Detect which cell encompasses the target text, then output its [X, Y] center coordinate. 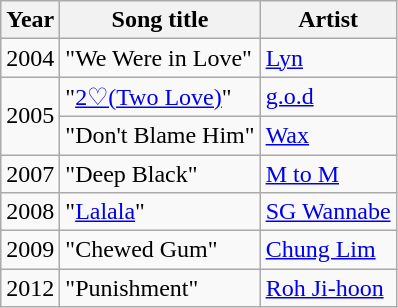
Song title [160, 20]
Chung Lim [328, 250]
Year [30, 20]
2007 [30, 173]
"2♡(Two Love)" [160, 97]
2004 [30, 58]
"Deep Black" [160, 173]
"Lalala" [160, 212]
Roh Ji-hoon [328, 288]
Lyn [328, 58]
2005 [30, 116]
M to M [328, 173]
"Chewed Gum" [160, 250]
g.o.d [328, 97]
Wax [328, 135]
SG Wannabe [328, 212]
Artist [328, 20]
"Don't Blame Him" [160, 135]
2008 [30, 212]
2009 [30, 250]
"Punishment" [160, 288]
"We Were in Love" [160, 58]
2012 [30, 288]
